Output the [x, y] coordinate of the center of the cell containing the given text.  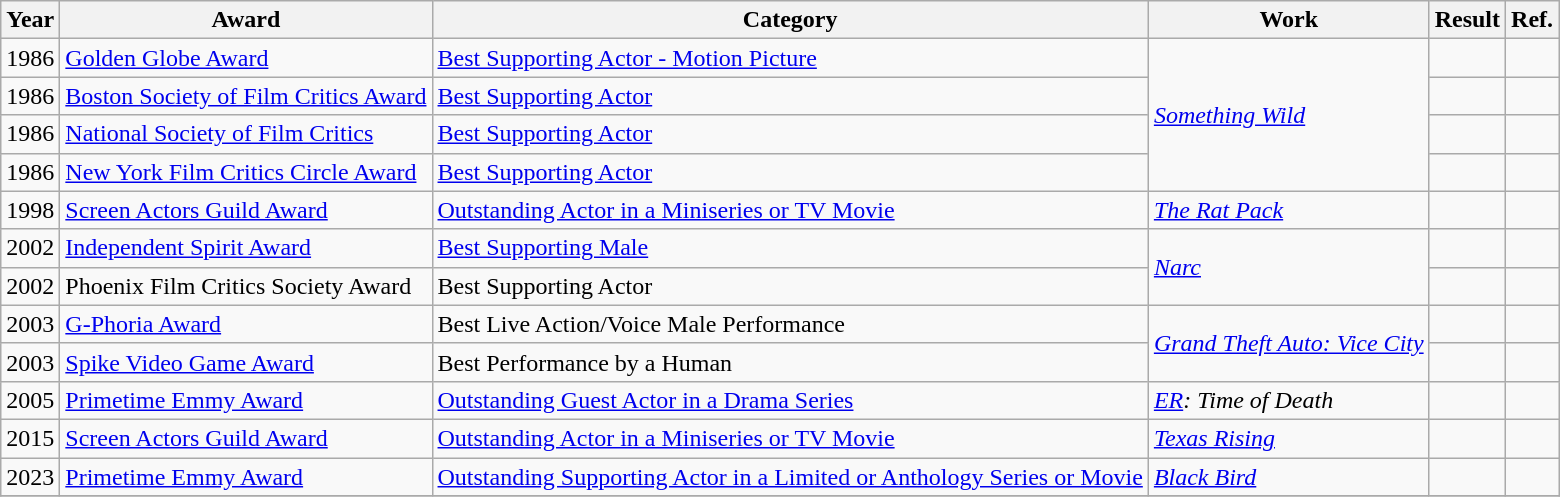
Spike Video Game Award [246, 362]
Best Supporting Male [790, 248]
Ref. [1532, 20]
The Rat Pack [1288, 210]
2005 [30, 400]
Narc [1288, 267]
1998 [30, 210]
ER: Time of Death [1288, 400]
Black Bird [1288, 477]
Year [30, 20]
Independent Spirit Award [246, 248]
Something Wild [1288, 115]
G-Phoria Award [246, 324]
National Society of Film Critics [246, 134]
Award [246, 20]
Category [790, 20]
Best Supporting Actor - Motion Picture [790, 58]
Outstanding Supporting Actor in a Limited or Anthology Series or Movie [790, 477]
Texas Rising [1288, 438]
2015 [30, 438]
Phoenix Film Critics Society Award [246, 286]
Outstanding Guest Actor in a Drama Series [790, 400]
New York Film Critics Circle Award [246, 172]
Golden Globe Award [246, 58]
Best Live Action/Voice Male Performance [790, 324]
Work [1288, 20]
Best Performance by a Human [790, 362]
Grand Theft Auto: Vice City [1288, 343]
Result [1467, 20]
2023 [30, 477]
Boston Society of Film Critics Award [246, 96]
